Detect which cell encompasses the target text, then output its (x, y) center coordinate. 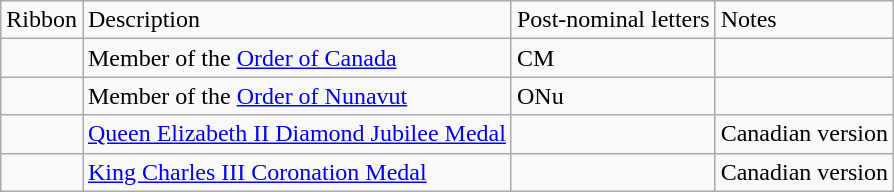
ONu (613, 96)
Member of the Order of Nunavut (296, 96)
Member of the Order of Canada (296, 58)
Queen Elizabeth II Diamond Jubilee Medal (296, 134)
Description (296, 20)
Post-nominal letters (613, 20)
King Charles III Coronation Medal (296, 172)
Notes (804, 20)
CM (613, 58)
Ribbon (42, 20)
